Return the (X, Y) coordinate for the center point of the cell that contains the specified text.  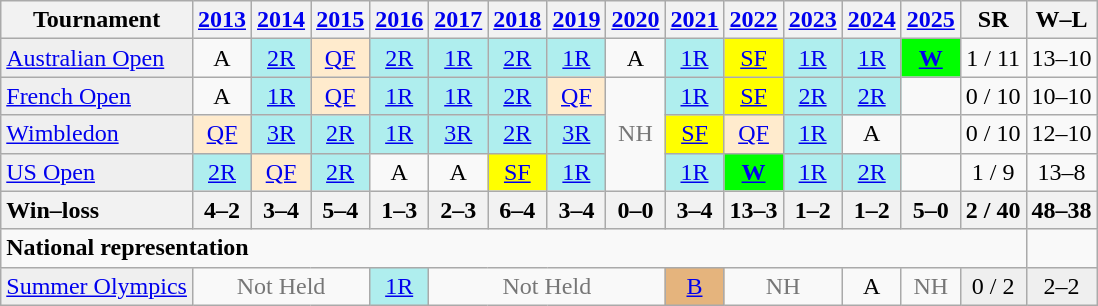
6–4 (518, 210)
13–3 (754, 210)
13–8 (1062, 172)
5–0 (930, 210)
Australian Open (97, 58)
2 / 40 (993, 210)
2014 (282, 20)
2013 (222, 20)
2016 (400, 20)
2024 (872, 20)
2021 (694, 20)
2023 (812, 20)
B (694, 286)
2018 (518, 20)
0 / 2 (993, 286)
French Open (97, 96)
Win–loss (97, 210)
Wimbledon (97, 134)
2015 (340, 20)
SR (993, 20)
2020 (636, 20)
2–2 (1062, 286)
2019 (576, 20)
Summer Olympics (97, 286)
0–0 (636, 210)
Tournament (97, 20)
2–3 (458, 210)
2017 (458, 20)
W–L (1062, 20)
1 / 11 (993, 58)
13–10 (1062, 58)
4–2 (222, 210)
10–10 (1062, 96)
1–3 (400, 210)
48–38 (1062, 210)
National representation (514, 248)
US Open (97, 172)
2022 (754, 20)
1 / 9 (993, 172)
2025 (930, 20)
5–4 (340, 210)
12–10 (1062, 134)
